Output the [X, Y] coordinate of the center of the cell containing the given text.  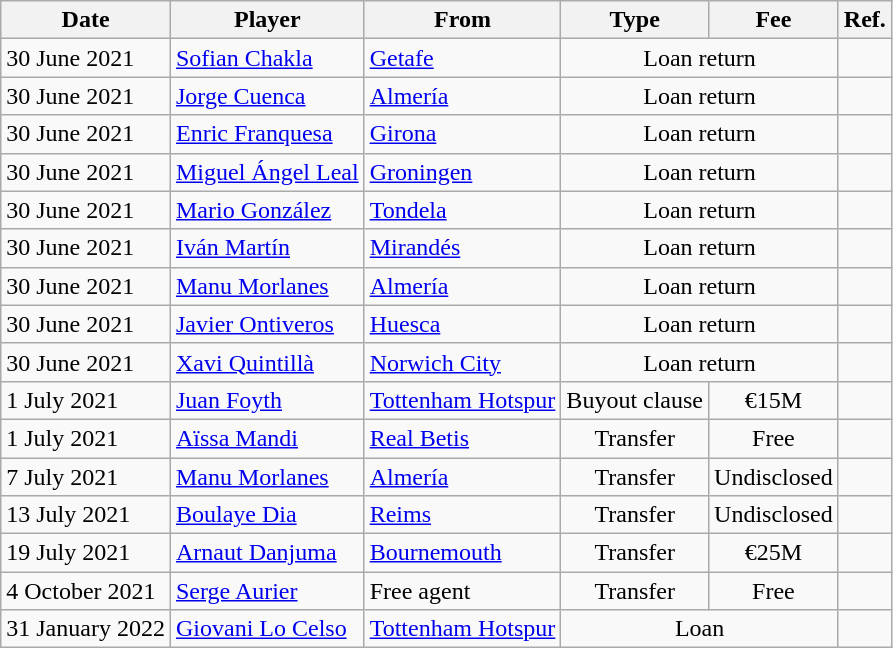
Buyout clause [635, 400]
Mirandés [462, 248]
Aïssa Mandi [267, 438]
Getafe [462, 58]
Tondela [462, 210]
Type [635, 20]
Xavi Quintillà [267, 362]
Fee [774, 20]
Groningen [462, 172]
Serge Aurier [267, 591]
7 July 2021 [86, 477]
€25M [774, 553]
Player [267, 20]
Javier Ontiveros [267, 324]
Loan [700, 629]
Reims [462, 515]
Girona [462, 134]
Enric Franquesa [267, 134]
Mario González [267, 210]
19 July 2021 [86, 553]
Sofian Chakla [267, 58]
31 January 2022 [86, 629]
Bournemouth [462, 553]
Iván Martín [267, 248]
Miguel Ángel Leal [267, 172]
Free agent [462, 591]
From [462, 20]
Huesca [462, 324]
Ref. [864, 20]
Arnaut Danjuma [267, 553]
Norwich City [462, 362]
Real Betis [462, 438]
Date [86, 20]
4 October 2021 [86, 591]
Giovani Lo Celso [267, 629]
13 July 2021 [86, 515]
Juan Foyth [267, 400]
Boulaye Dia [267, 515]
€15M [774, 400]
Jorge Cuenca [267, 96]
